Provide the (x, y) coordinate of the cell's center where the given text is located.  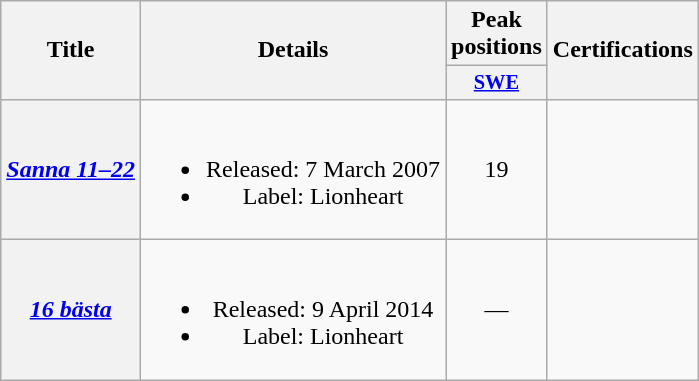
— (497, 310)
Released: 7 March 2007Label: Lionheart (294, 169)
Details (294, 50)
19 (497, 169)
16 bästa (71, 310)
SWE (497, 83)
Certifications (622, 50)
Title (71, 50)
Sanna 11–22 (71, 169)
Peak positions (497, 34)
Released: 9 April 2014Label: Lionheart (294, 310)
